Locate the cell with the specified text and output its (X, Y) center coordinate. 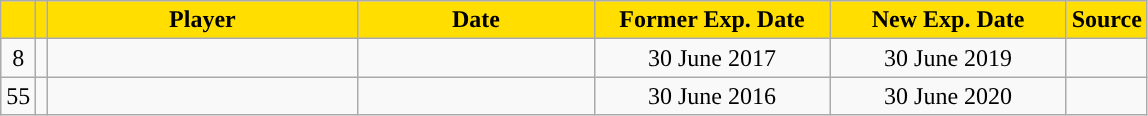
New Exp. Date (948, 20)
30 June 2016 (712, 96)
30 June 2020 (948, 96)
Former Exp. Date (712, 20)
Date (476, 20)
55 (18, 96)
8 (18, 58)
30 June 2019 (948, 58)
Source (1106, 20)
30 June 2017 (712, 58)
Player (202, 20)
